Output the [X, Y] coordinate of the center of the cell containing the given text.  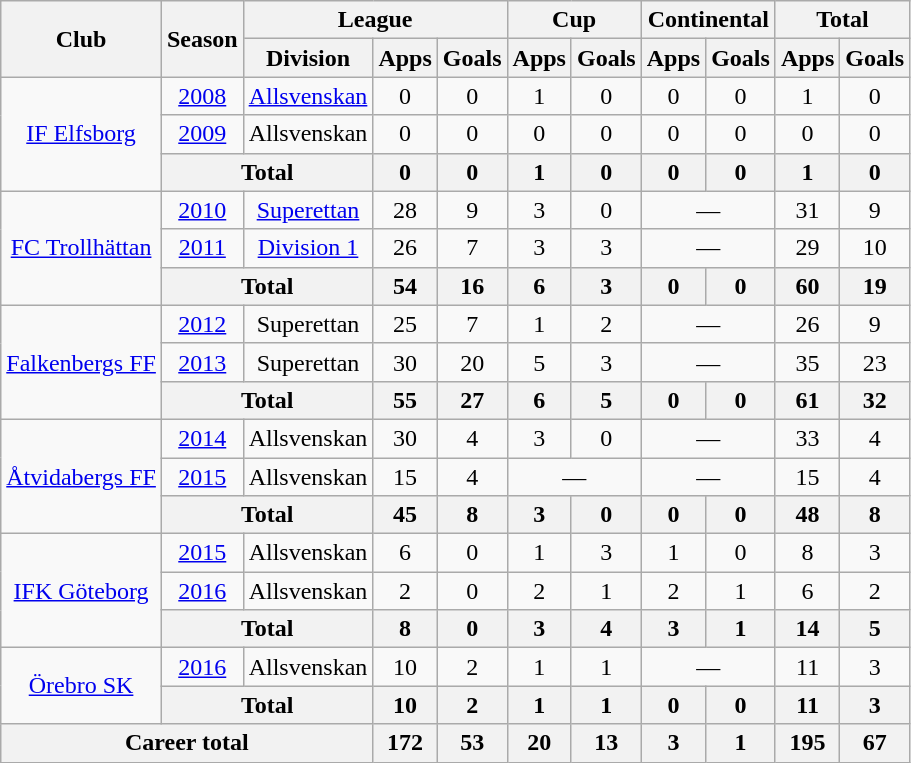
Club [82, 39]
2013 [202, 362]
Career total [187, 743]
45 [405, 515]
14 [807, 629]
28 [405, 210]
55 [405, 400]
Division [308, 58]
FC Trollhättan [82, 248]
Season [202, 39]
172 [405, 743]
60 [807, 286]
13 [606, 743]
61 [807, 400]
League [375, 20]
2010 [202, 210]
Continental [708, 20]
31 [807, 210]
2009 [202, 134]
2012 [202, 324]
195 [807, 743]
67 [875, 743]
54 [405, 286]
2011 [202, 248]
33 [807, 438]
Åtvidabergs FF [82, 476]
Cup [574, 20]
53 [472, 743]
IF Elfsborg [82, 134]
32 [875, 400]
19 [875, 286]
29 [807, 248]
27 [472, 400]
35 [807, 362]
48 [807, 515]
25 [405, 324]
23 [875, 362]
IFK Göteborg [82, 591]
2008 [202, 96]
Örebro SK [82, 686]
2014 [202, 438]
Division 1 [308, 248]
Falkenbergs FF [82, 362]
16 [472, 286]
